Pinpoint the cell where the given text exists, returning its [x, y] midpoint coordinate. 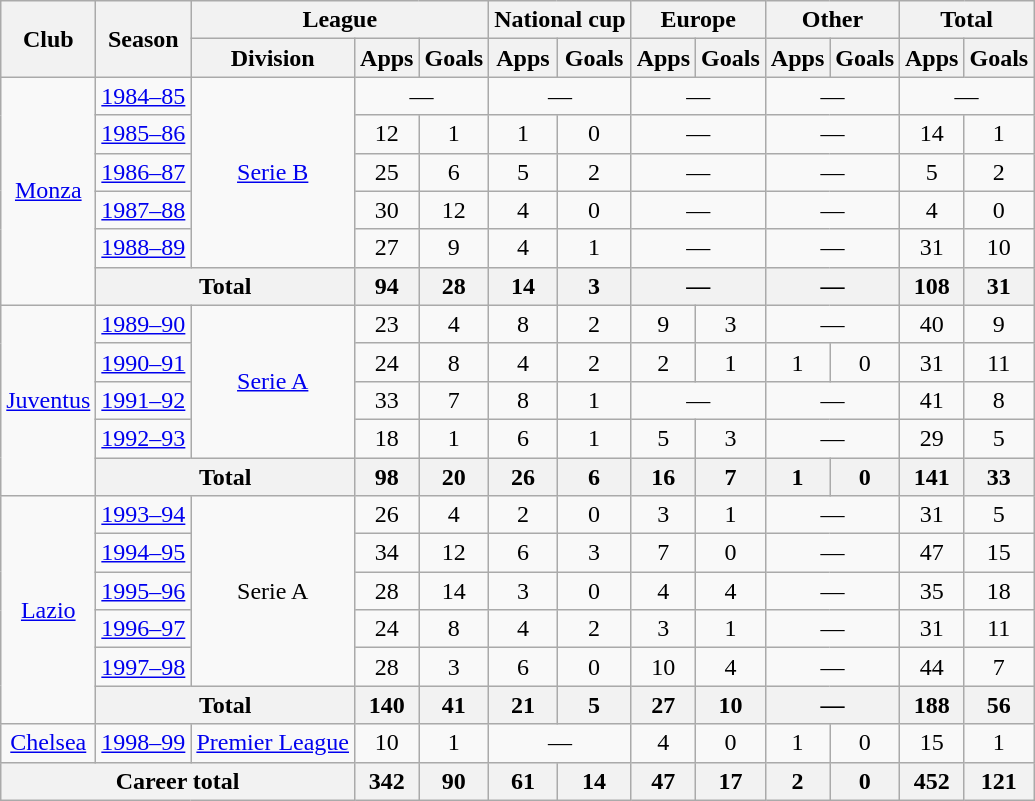
Career total [178, 781]
21 [523, 705]
1994–95 [144, 553]
30 [387, 210]
1998–99 [144, 743]
20 [454, 477]
56 [999, 705]
452 [932, 781]
1991–92 [144, 400]
23 [387, 324]
94 [387, 286]
16 [663, 477]
98 [387, 477]
35 [932, 591]
League [340, 20]
Season [144, 39]
17 [731, 781]
90 [454, 781]
342 [387, 781]
140 [387, 705]
188 [932, 705]
Lazio [48, 610]
1984–85 [144, 96]
1989–90 [144, 324]
29 [932, 438]
108 [932, 286]
44 [932, 667]
25 [387, 172]
1985–86 [144, 134]
1987–88 [144, 210]
Other [832, 20]
Serie B [273, 172]
1996–97 [144, 629]
1997–98 [144, 667]
Division [273, 58]
1993–94 [144, 515]
Club [48, 39]
1986–87 [144, 172]
Monza [48, 191]
121 [999, 781]
1992–93 [144, 438]
Chelsea [48, 743]
34 [387, 553]
National cup [560, 20]
Premier League [273, 743]
1988–89 [144, 248]
40 [932, 324]
141 [932, 477]
1995–96 [144, 591]
61 [523, 781]
Europe [698, 20]
Juventus [48, 400]
1990–91 [144, 362]
